Return [x, y] of the center of cell containing provided text 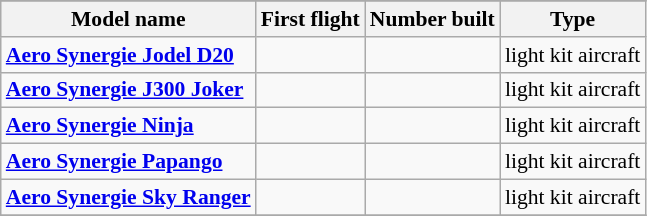
First flight [310, 19]
Aero Synergie Jodel D20 [128, 55]
Aero Synergie Sky Ranger [128, 197]
Number built [432, 19]
Aero Synergie Ninja [128, 126]
Type [573, 19]
Aero Synergie Papango [128, 162]
Aero Synergie J300 Joker [128, 90]
Model name [128, 19]
